Identify which cell holds the provided text, then report its (x, y) central coordinate. 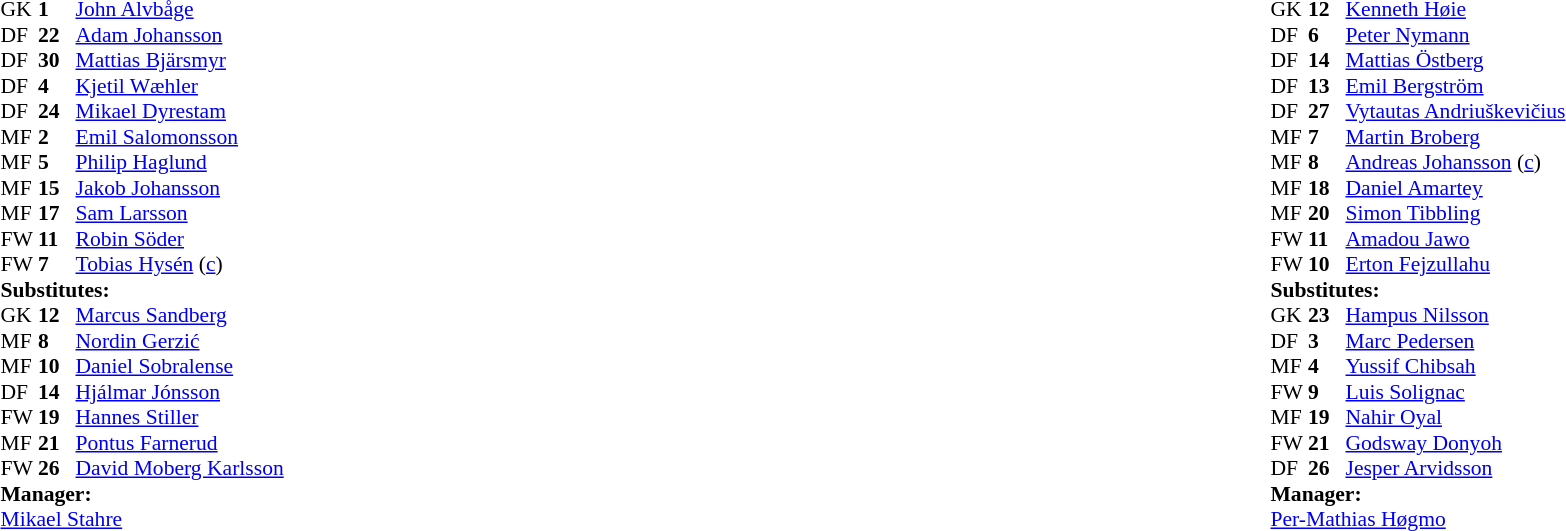
Vytautas Andriuškevičius (1455, 111)
Nordin Gerzić (180, 341)
Simon Tibbling (1455, 213)
22 (57, 35)
23 (1327, 315)
Adam Johansson (180, 35)
Peter Nymann (1455, 35)
Tobias Hysén (c) (180, 265)
Martin Broberg (1455, 137)
Erton Fejzullahu (1455, 265)
15 (57, 188)
Jesper Arvidsson (1455, 469)
David Moberg Karlsson (180, 469)
3 (1327, 341)
Pontus Farnerud (180, 443)
Mattias Bjärsmyr (180, 61)
Hjálmar Jónsson (180, 392)
12 (57, 315)
Jakob Johansson (180, 188)
Mattias Östberg (1455, 61)
Amadou Jawo (1455, 239)
9 (1327, 392)
Marcus Sandberg (180, 315)
Godsway Donyoh (1455, 443)
Nahir Oyal (1455, 417)
5 (57, 163)
Philip Haglund (180, 163)
Daniel Sobralense (180, 367)
20 (1327, 213)
Luis Solignac (1455, 392)
Andreas Johansson (c) (1455, 163)
Hampus Nilsson (1455, 315)
Sam Larsson (180, 213)
2 (57, 137)
13 (1327, 86)
Emil Salomonsson (180, 137)
30 (57, 61)
24 (57, 111)
Marc Pedersen (1455, 341)
Kjetil Wæhler (180, 86)
6 (1327, 35)
Mikael Dyrestam (180, 111)
17 (57, 213)
Emil Bergström (1455, 86)
Daniel Amartey (1455, 188)
27 (1327, 111)
Hannes Stiller (180, 417)
Robin Söder (180, 239)
Yussif Chibsah (1455, 367)
18 (1327, 188)
